Output the [x, y] coordinate of the center of the cell containing the given text.  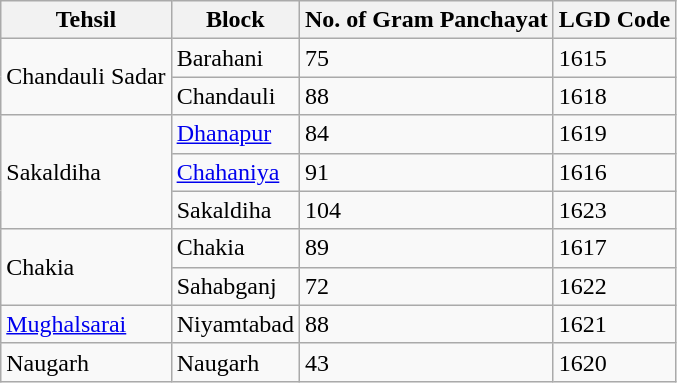
1617 [614, 248]
Block [235, 20]
No. of Gram Panchayat [426, 20]
Niyamtabad [235, 324]
Dhanapur [235, 134]
Chandauli Sadar [86, 77]
1622 [614, 286]
Chahaniya [235, 172]
1615 [614, 58]
1623 [614, 210]
Tehsil [86, 20]
Barahani [235, 58]
LGD Code [614, 20]
89 [426, 248]
91 [426, 172]
104 [426, 210]
1619 [614, 134]
72 [426, 286]
1620 [614, 362]
1618 [614, 96]
75 [426, 58]
43 [426, 362]
84 [426, 134]
Chandauli [235, 96]
1621 [614, 324]
Mughalsarai [86, 324]
1616 [614, 172]
Sahabganj [235, 286]
